Output the [x, y] coordinate of the center of the cell containing the given text.  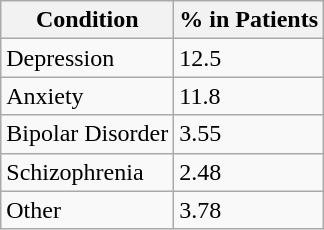
12.5 [249, 58]
2.48 [249, 172]
Schizophrenia [88, 172]
3.55 [249, 134]
11.8 [249, 96]
Bipolar Disorder [88, 134]
3.78 [249, 210]
Depression [88, 58]
Anxiety [88, 96]
% in Patients [249, 20]
Condition [88, 20]
Other [88, 210]
